Identify which cell holds the provided text, then report its [x, y] central coordinate. 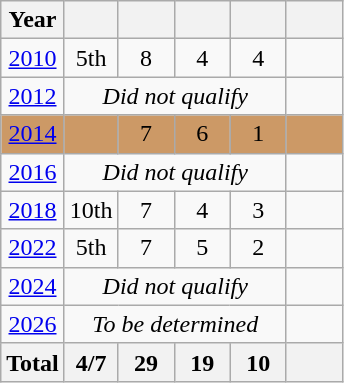
Year [33, 20]
5 [202, 248]
2010 [33, 58]
Total [33, 362]
To be determined [175, 324]
2012 [33, 96]
10th [91, 210]
3 [258, 210]
2024 [33, 286]
2014 [33, 134]
2026 [33, 324]
10 [258, 362]
4/7 [91, 362]
2022 [33, 248]
29 [146, 362]
8 [146, 58]
2016 [33, 172]
6 [202, 134]
19 [202, 362]
1 [258, 134]
2 [258, 248]
2018 [33, 210]
